Extract the [x, y] coordinate from the center of the cell holding the provided text.  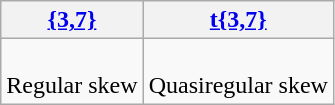
{3,7} [72, 20]
Quasiregular skew [238, 72]
Regular skew [72, 72]
t{3,7} [238, 20]
